Return the [X, Y] coordinate for the center point of the cell that contains the specified text.  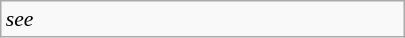
see [203, 19]
